Extract the [X, Y] coordinate from the center of the cell holding the provided text.  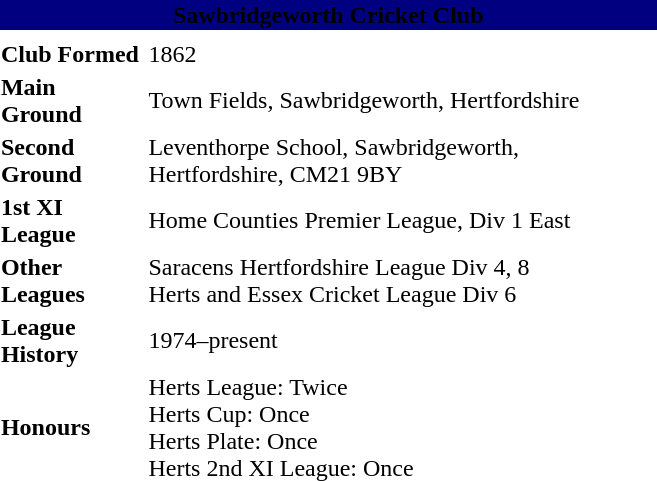
Leventhorpe School, Sawbridgeworth, Hertfordshire, CM21 9BY [402, 160]
Home Counties Premier League, Div 1 East [402, 220]
Saracens Hertfordshire League Div 4, 8Herts and Essex Cricket League Div 6 [402, 280]
1974–present [402, 340]
Town Fields, Sawbridgeworth, Hertfordshire [402, 100]
1862 [402, 54]
